Capture the cell that displays the provided text and extract its (X, Y) central coordinate. 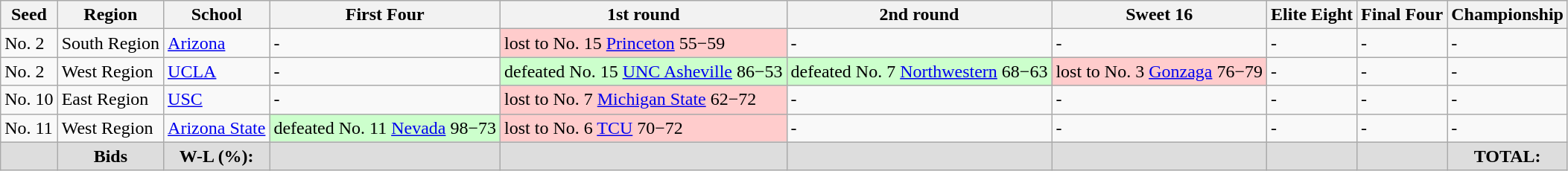
Final Four (1402, 15)
No. 11 (29, 128)
First Four (385, 15)
defeated No. 7 Northwestern 68−63 (919, 71)
Region (110, 15)
USC (217, 100)
Elite Eight (1313, 15)
lost to No. 15 Princeton 55−59 (644, 43)
East Region (110, 100)
Arizona (217, 43)
lost to No. 6 TCU 70−72 (644, 128)
1st round (644, 15)
South Region (110, 43)
Championship (1508, 15)
Seed (29, 15)
lost to No. 3 Gonzaga 76−79 (1159, 71)
UCLA (217, 71)
defeated No. 15 UNC Asheville 86−53 (644, 71)
W-L (%): (217, 156)
Sweet 16 (1159, 15)
defeated No. 11 Nevada 98−73 (385, 128)
2nd round (919, 15)
No. 10 (29, 100)
lost to No. 7 Michigan State 62−72 (644, 100)
School (217, 15)
Arizona State (217, 128)
TOTAL: (1508, 156)
Bids (110, 156)
